Return (X, Y) of the center of cell containing provided text 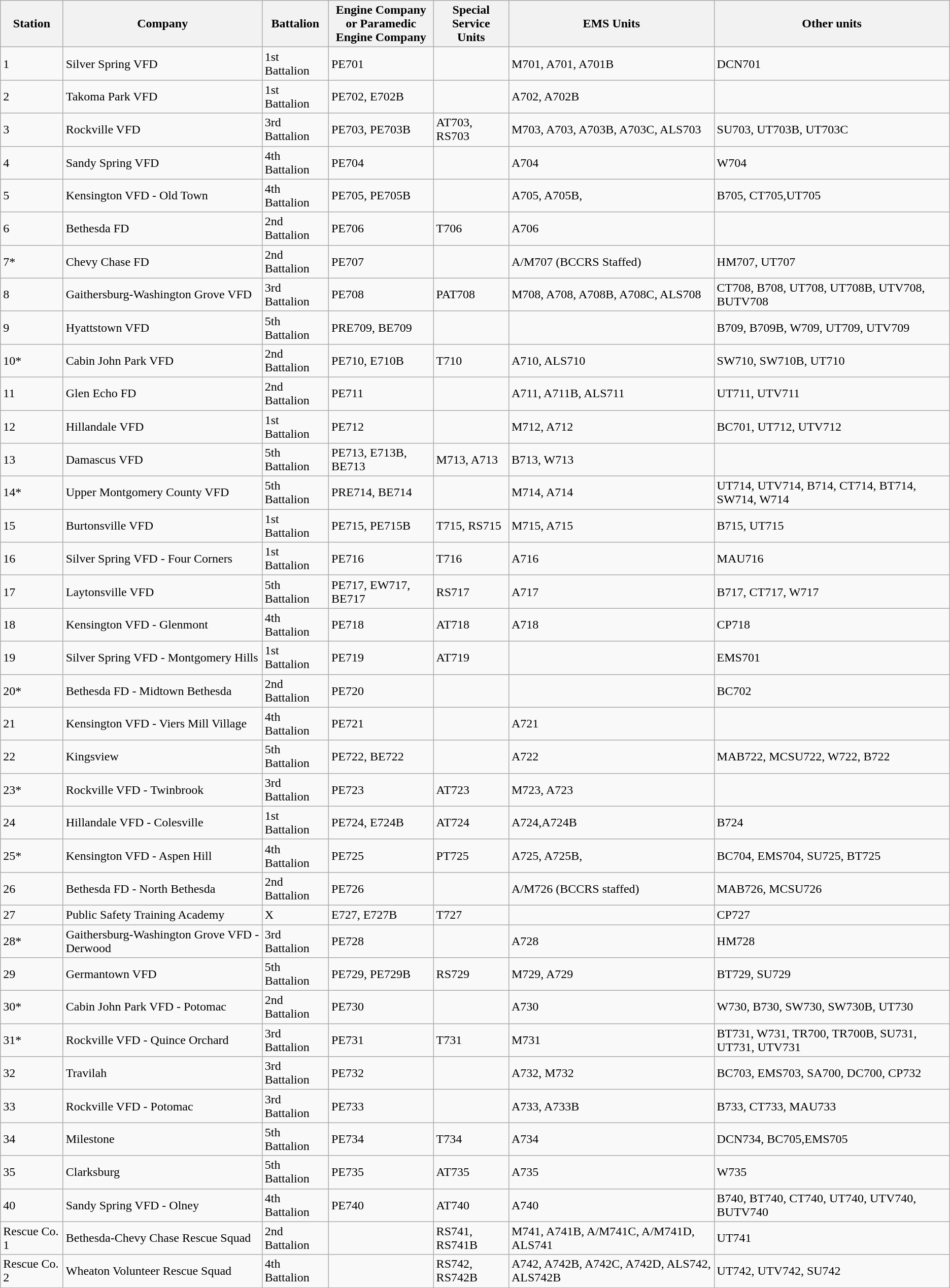
9 (31, 328)
PAT708 (471, 294)
PE740 (381, 1205)
Company (162, 24)
Silver Spring VFD - Montgomery Hills (162, 657)
PE718 (381, 625)
BC701, UT712, UTV712 (832, 426)
28* (31, 941)
Engine Companyor ParamedicEngine Company (381, 24)
7* (31, 262)
25* (31, 855)
Other units (832, 24)
PE706 (381, 228)
Rockville VFD - Potomac (162, 1106)
5 (31, 196)
30* (31, 1007)
HM707, UT707 (832, 262)
B733, CT733, MAU733 (832, 1106)
T706 (471, 228)
UT741 (832, 1238)
W735 (832, 1172)
UT714, UTV714, B714, CT714, BT714, SW714, W714 (832, 493)
11 (31, 394)
Hyattstown VFD (162, 328)
M741, A741B, A/M741C, A/M741D, ALS741 (611, 1238)
8 (31, 294)
Sandy Spring VFD (162, 162)
A742, A742B, A742C, A742D, ALS742, ALS742B (611, 1271)
AT719 (471, 657)
SpecialServiceUnits (471, 24)
A740 (611, 1205)
19 (31, 657)
Gaithersburg-Washington Grove VFD (162, 294)
3 (31, 130)
BT731, W731, TR700, TR700B, SU731, UT731, UTV731 (832, 1040)
20* (31, 691)
M731 (611, 1040)
Silver Spring VFD - Four Corners (162, 559)
24 (31, 823)
PE702, E702B (381, 96)
PE715, PE715B (381, 526)
Milestone (162, 1139)
PE723 (381, 789)
SW710, SW710B, UT710 (832, 360)
T715, RS715 (471, 526)
A704 (611, 162)
A702, A702B (611, 96)
40 (31, 1205)
Kingsview (162, 757)
B715, UT715 (832, 526)
14* (31, 493)
EMS Units (611, 24)
Rescue Co. 2 (31, 1271)
Rockville VFD (162, 130)
26 (31, 889)
B740, BT740, CT740, UT740, UTV740, BUTV740 (832, 1205)
22 (31, 757)
RS741, RS741B (471, 1238)
MAU716 (832, 559)
18 (31, 625)
32 (31, 1073)
A717 (611, 591)
12 (31, 426)
Kensington VFD - Viers Mill Village (162, 723)
A721 (611, 723)
Rescue Co. 1 (31, 1238)
M712, A712 (611, 426)
Cabin John Park VFD (162, 360)
M729, A729 (611, 974)
HM728 (832, 941)
PE730 (381, 1007)
A705, A705B, (611, 196)
PE717, EW717, BE717 (381, 591)
PE721 (381, 723)
M715, A715 (611, 526)
Glen Echo FD (162, 394)
RS717 (471, 591)
B709, B709B, W709, UT709, UTV709 (832, 328)
4 (31, 162)
A728 (611, 941)
PE707 (381, 262)
T716 (471, 559)
E727, E727B (381, 915)
CT708, B708, UT708, UT708B, UTV708, BUTV708 (832, 294)
27 (31, 915)
Clarksburg (162, 1172)
PE712 (381, 426)
2 (31, 96)
A716 (611, 559)
PE729, PE729B (381, 974)
PE711 (381, 394)
A735 (611, 1172)
X (295, 915)
PE719 (381, 657)
AT735 (471, 1172)
33 (31, 1106)
Hillandale VFD - Colesville (162, 823)
RS742, RS742B (471, 1271)
PE703, PE703B (381, 130)
B705, CT705,UT705 (832, 196)
DCN701 (832, 64)
BC702 (832, 691)
AT740 (471, 1205)
EMS701 (832, 657)
PE722, BE722 (381, 757)
Laytonsville VFD (162, 591)
PE724, E724B (381, 823)
A734 (611, 1139)
Sandy Spring VFD - Olney (162, 1205)
A733, A733B (611, 1106)
Takoma Park VFD (162, 96)
UT742, UTV742, SU742 (832, 1271)
16 (31, 559)
A711, A711B, ALS711 (611, 394)
T731 (471, 1040)
Wheaton Volunteer Rescue Squad (162, 1271)
35 (31, 1172)
T727 (471, 915)
PE704 (381, 162)
BT729, SU729 (832, 974)
CP718 (832, 625)
17 (31, 591)
13 (31, 460)
AT718 (471, 625)
T734 (471, 1139)
A730 (611, 1007)
PE708 (381, 294)
Gaithersburg-Washington Grove VFD - Derwood (162, 941)
Damascus VFD (162, 460)
W704 (832, 162)
PE725 (381, 855)
AT703, RS703 (471, 130)
Bethesda-Chevy Chase Rescue Squad (162, 1238)
Kensington VFD - Glenmont (162, 625)
MAB726, MCSU726 (832, 889)
Travilah (162, 1073)
Burtonsville VFD (162, 526)
PRE709, BE709 (381, 328)
PE710, E710B (381, 360)
Bethesda FD - North Bethesda (162, 889)
Silver Spring VFD (162, 64)
A706 (611, 228)
Station (31, 24)
A722 (611, 757)
PE726 (381, 889)
PT725 (471, 855)
PRE714, BE714 (381, 493)
PE705, PE705B (381, 196)
PE734 (381, 1139)
PE728 (381, 941)
A710, ALS710 (611, 360)
A724,A724B (611, 823)
1 (31, 64)
B724 (832, 823)
M714, A714 (611, 493)
Kensington VFD - Aspen Hill (162, 855)
Bethesda FD - Midtown Bethesda (162, 691)
MAB722, MCSU722, W722, B722 (832, 757)
RS729 (471, 974)
A718 (611, 625)
AT723 (471, 789)
Germantown VFD (162, 974)
31* (31, 1040)
SU703, UT703B, UT703C (832, 130)
UT711, UTV711 (832, 394)
Upper Montgomery County VFD (162, 493)
Bethesda FD (162, 228)
23* (31, 789)
10* (31, 360)
B717, CT717, W717 (832, 591)
M708, A708, A708B, A708C, ALS708 (611, 294)
M703, A703, A703B, A703C, ALS703 (611, 130)
AT724 (471, 823)
A/M726 (BCCRS staffed) (611, 889)
PE733 (381, 1106)
PE720 (381, 691)
M723, A723 (611, 789)
Battalion (295, 24)
BC704, EMS704, SU725, BT725 (832, 855)
Kensington VFD - Old Town (162, 196)
Chevy Chase FD (162, 262)
BC703, EMS703, SA700, DC700, CP732 (832, 1073)
W730, B730, SW730, SW730B, UT730 (832, 1007)
29 (31, 974)
CP727 (832, 915)
M701, A701, A701B (611, 64)
M713, A713 (471, 460)
B713, W713 (611, 460)
A/M707 (BCCRS Staffed) (611, 262)
15 (31, 526)
Cabin John Park VFD - Potomac (162, 1007)
PE701 (381, 64)
PE732 (381, 1073)
Public Safety Training Academy (162, 915)
Rockville VFD - Quince Orchard (162, 1040)
6 (31, 228)
34 (31, 1139)
21 (31, 723)
PE716 (381, 559)
T710 (471, 360)
PE731 (381, 1040)
A725, A725B, (611, 855)
Rockville VFD - Twinbrook (162, 789)
A732, M732 (611, 1073)
PE713, E713B, BE713 (381, 460)
Hillandale VFD (162, 426)
DCN734, BC705,EMS705 (832, 1139)
PE735 (381, 1172)
